Capture the cell that displays the provided text and extract its [x, y] central coordinate. 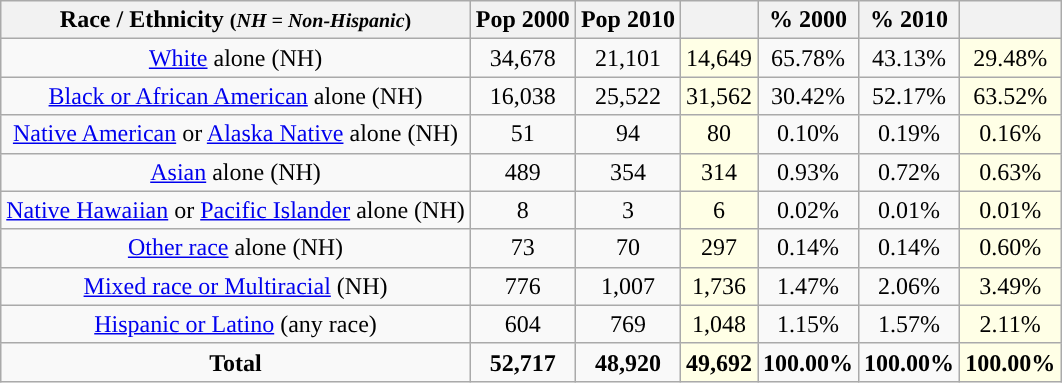
0.10% [808, 134]
43.13% [910, 58]
% 2010 [910, 20]
51 [522, 134]
1,048 [718, 324]
Black or African American alone (NH) [236, 96]
49,692 [718, 362]
604 [522, 324]
94 [628, 134]
63.52% [1010, 96]
1.47% [808, 286]
31,562 [718, 96]
48,920 [628, 362]
0.16% [1010, 134]
29.48% [1010, 58]
70 [628, 248]
White alone (NH) [236, 58]
52,717 [522, 362]
0.19% [910, 134]
73 [522, 248]
1,007 [628, 286]
297 [718, 248]
0.63% [1010, 172]
Other race alone (NH) [236, 248]
Race / Ethnicity (NH = Non-Hispanic) [236, 20]
1.57% [910, 324]
65.78% [808, 58]
14,649 [718, 58]
776 [522, 286]
354 [628, 172]
16,038 [522, 96]
3.49% [1010, 286]
8 [522, 210]
34,678 [522, 58]
3 [628, 210]
25,522 [628, 96]
21,101 [628, 58]
769 [628, 324]
Mixed race or Multiracial (NH) [236, 286]
1,736 [718, 286]
30.42% [808, 96]
0.60% [1010, 248]
0.02% [808, 210]
80 [718, 134]
489 [522, 172]
0.72% [910, 172]
Pop 2000 [522, 20]
Pop 2010 [628, 20]
2.11% [1010, 324]
2.06% [910, 286]
Native American or Alaska Native alone (NH) [236, 134]
314 [718, 172]
% 2000 [808, 20]
Hispanic or Latino (any race) [236, 324]
Native Hawaiian or Pacific Islander alone (NH) [236, 210]
6 [718, 210]
1.15% [808, 324]
52.17% [910, 96]
Total [236, 362]
0.93% [808, 172]
Asian alone (NH) [236, 172]
